For the text-containing cell, return its midpoint in [X, Y] coordinate format. 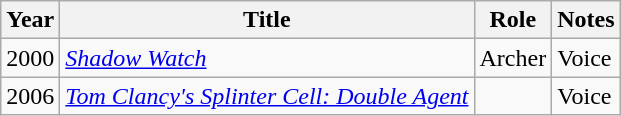
Title [267, 20]
Tom Clancy's Splinter Cell: Double Agent [267, 96]
2006 [30, 96]
Shadow Watch [267, 58]
2000 [30, 58]
Archer [513, 58]
Role [513, 20]
Year [30, 20]
Notes [586, 20]
